Search for the cell housing the specified text and yield its [x, y] center coordinate. 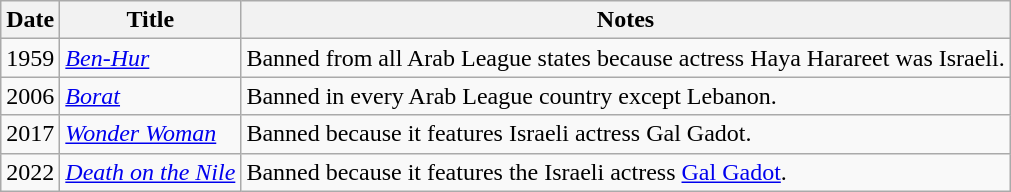
Death on the Nile [150, 172]
2006 [30, 96]
Notes [626, 20]
Banned because it features Israeli actress Gal Gadot. [626, 134]
Ben-Hur [150, 58]
Banned in every Arab League country except Lebanon. [626, 96]
2022 [30, 172]
1959 [30, 58]
Date [30, 20]
Title [150, 20]
Wonder Woman [150, 134]
2017 [30, 134]
Borat [150, 96]
Banned because it features the Israeli actress Gal Gadot. [626, 172]
Banned from all Arab League states because actress Haya Harareet was Israeli. [626, 58]
